Extract the [X, Y] coordinate from the center of the cell holding the provided text.  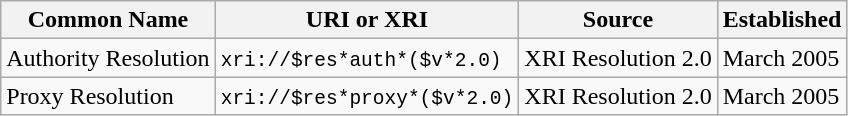
Proxy Resolution [108, 96]
URI or XRI [367, 20]
xri://$res*proxy*($v*2.0) [367, 96]
Source [618, 20]
Established [782, 20]
xri://$res*auth*($v*2.0) [367, 58]
Common Name [108, 20]
Authority Resolution [108, 58]
